From the cell containing the given text, extract its center point as [X, Y] coordinate. 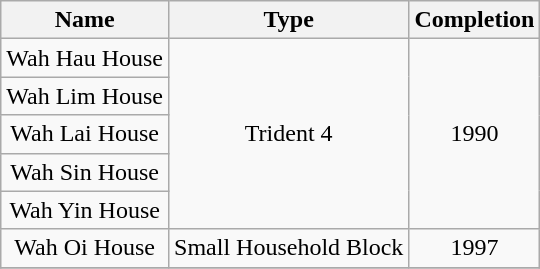
Wah Lai House [85, 134]
Wah Sin House [85, 172]
1990 [474, 134]
Wah Hau House [85, 58]
Trident 4 [289, 134]
Type [289, 20]
1997 [474, 248]
Completion [474, 20]
Wah Lim House [85, 96]
Wah Oi House [85, 248]
Wah Yin House [85, 210]
Small Household Block [289, 248]
Name [85, 20]
